For the text-containing cell, return its midpoint in [x, y] coordinate format. 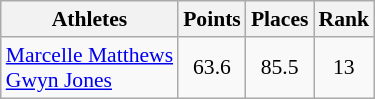
Points [212, 19]
Athletes [90, 19]
Rank [344, 19]
Marcelle MatthewsGwyn Jones [90, 68]
13 [344, 68]
63.6 [212, 68]
85.5 [280, 68]
Places [280, 19]
